Search for the cell housing the specified text and yield its [x, y] center coordinate. 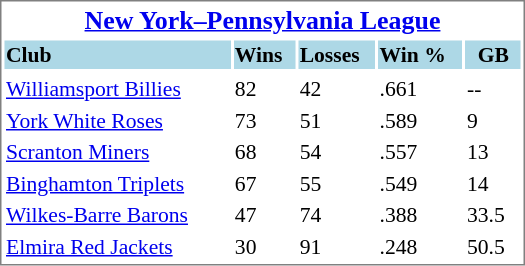
-- [494, 89]
Losses [336, 54]
13 [494, 152]
Club [117, 54]
GB [494, 54]
.549 [420, 184]
82 [264, 89]
68 [264, 152]
.557 [420, 152]
91 [336, 246]
74 [336, 215]
33.5 [494, 215]
Binghamton Triplets [117, 184]
54 [336, 152]
.589 [420, 120]
Wins [264, 54]
42 [336, 89]
67 [264, 184]
York White Roses [117, 120]
New York–Pennsylvania League [262, 20]
14 [494, 184]
Win % [420, 54]
Scranton Miners [117, 152]
73 [264, 120]
47 [264, 215]
50.5 [494, 246]
9 [494, 120]
.388 [420, 215]
30 [264, 246]
.248 [420, 246]
55 [336, 184]
Elmira Red Jackets [117, 246]
51 [336, 120]
Williamsport Billies [117, 89]
.661 [420, 89]
Wilkes-Barre Barons [117, 215]
